Identify which cell holds the provided text, then report its [X, Y] central coordinate. 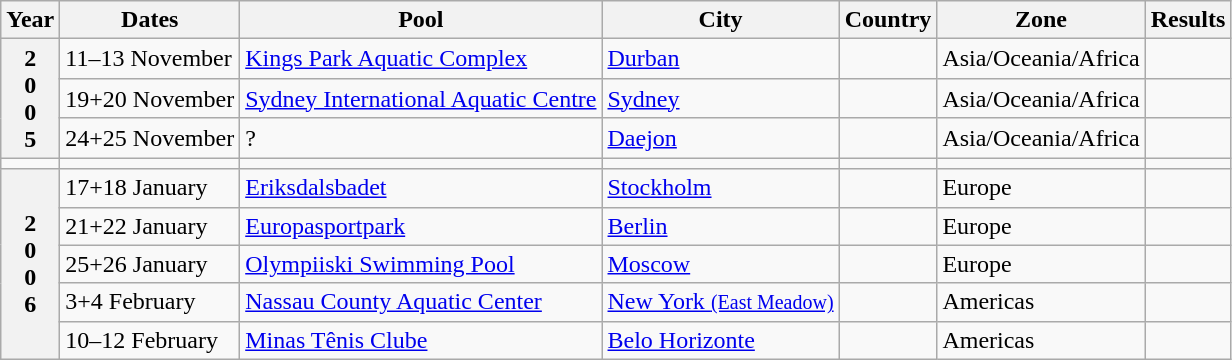
Moscow [720, 264]
2006 [30, 264]
Eriksdalsbadet [421, 188]
Minas Tênis Clube [421, 340]
Sydney International Aquatic Centre [421, 98]
17+18 January [150, 188]
? [421, 138]
Belo Horizonte [720, 340]
City [720, 20]
19+20 November [150, 98]
25+26 January [150, 264]
New York (East Meadow) [720, 302]
Olympiiski Swimming Pool [421, 264]
11–13 November [150, 59]
Country [888, 20]
2005 [30, 98]
21+22 January [150, 226]
Dates [150, 20]
Nassau County Aquatic Center [421, 302]
Europasportpark [421, 226]
Pool [421, 20]
3+4 February [150, 302]
Kings Park Aquatic Complex [421, 59]
Zone [1041, 20]
10–12 February [150, 340]
Stockholm [720, 188]
Daejon [720, 138]
Durban [720, 59]
Year [30, 20]
Berlin [720, 226]
Results [1188, 20]
Sydney [720, 98]
24+25 November [150, 138]
